Pinpoint the cell where the given text exists, returning its (x, y) midpoint coordinate. 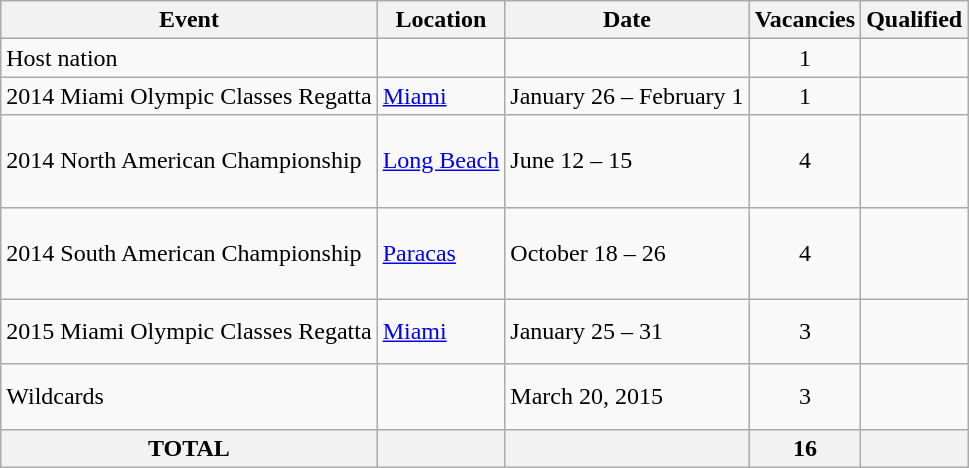
2015 Miami Olympic Classes Regatta (189, 332)
TOTAL (189, 448)
March 20, 2015 (627, 396)
16 (805, 448)
January 26 – February 1 (627, 96)
October 18 – 26 (627, 253)
January 25 – 31 (627, 332)
Location (441, 20)
Wildcards (189, 396)
Qualified (914, 20)
Date (627, 20)
2014 North American Championship (189, 161)
Long Beach (441, 161)
Vacancies (805, 20)
Host nation (189, 58)
Event (189, 20)
Paracas (441, 253)
2014 South American Championship (189, 253)
June 12 – 15 (627, 161)
2014 Miami Olympic Classes Regatta (189, 96)
